Locate the cell with the specified text and output its [x, y] center coordinate. 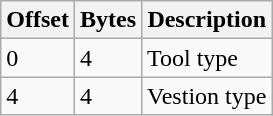
Description [207, 20]
Offset [38, 20]
Tool type [207, 58]
Bytes [108, 20]
Vestion type [207, 96]
0 [38, 58]
